Identify which cell holds the provided text, then report its (X, Y) central coordinate. 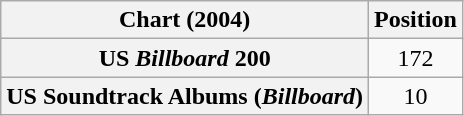
Chart (2004) (185, 20)
US Soundtrack Albums (Billboard) (185, 96)
172 (416, 58)
Position (416, 20)
10 (416, 96)
US Billboard 200 (185, 58)
